Pinpoint the cell where the given text exists, returning its [X, Y] midpoint coordinate. 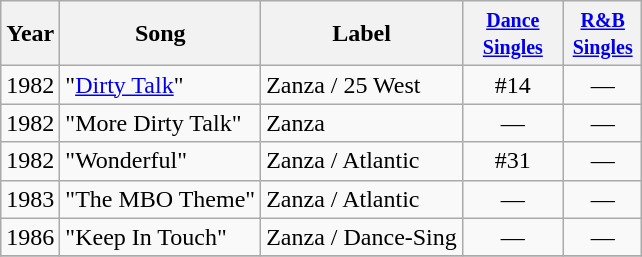
"Dirty Talk" [160, 85]
R&B Singles [602, 34]
Zanza / 25 West [362, 85]
"More Dirty Talk" [160, 123]
#14 [512, 85]
Year [30, 34]
"The MBO Theme" [160, 199]
1983 [30, 199]
Zanza / Dance-Sing [362, 237]
#31 [512, 161]
1986 [30, 237]
Song [160, 34]
"Keep In Touch" [160, 237]
"Wonderful" [160, 161]
Label [362, 34]
Zanza [362, 123]
Dance Singles [512, 34]
